Output the [x, y] coordinate of the center of the cell containing the given text.  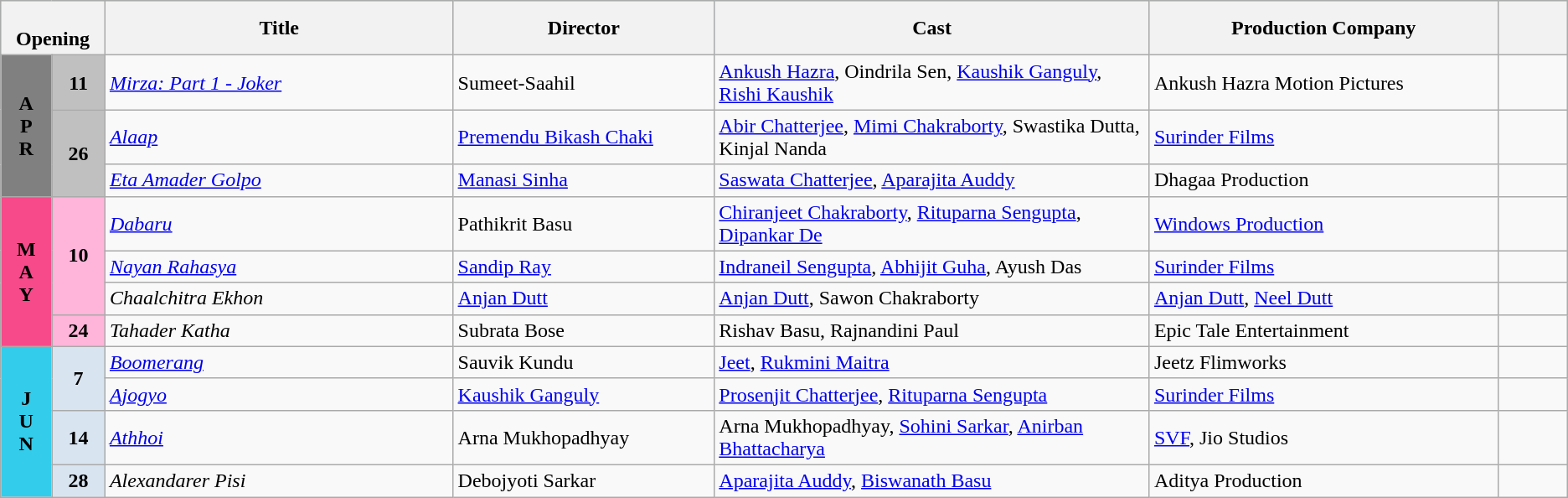
MAY [27, 272]
Prosenjit Chatterjee, Rituparna Sengupta [932, 394]
Arna Mukhopadhyay, Sohini Sarkar, Anirban Bhattacharya [932, 438]
Nayan Rahasya [279, 267]
Saswata Chatterjee, Aparajita Auddy [932, 180]
28 [79, 480]
Sumeet-Saahil [584, 82]
Opening [54, 29]
Debojyoti Sarkar [584, 480]
APR [27, 126]
26 [79, 153]
Sandip Ray [584, 267]
Chiranjeet Chakraborty, Rituparna Sengupta, Dipankar De [932, 223]
Anjan Dutt [584, 298]
14 [79, 438]
Ankush Hazra Motion Pictures [1323, 82]
Premendu Bikash Chaki [584, 137]
Sauvik Kundu [584, 362]
Rishav Basu, Rajnandini Paul [932, 330]
Production Company [1323, 29]
Aparajita Auddy, Biswanath Basu [932, 480]
SVF, Jio Studios [1323, 438]
11 [79, 82]
Eta Amader Golpo [279, 180]
Manasi Sinha [584, 180]
Title [279, 29]
10 [79, 255]
24 [79, 330]
Chaalchitra Ekhon [279, 298]
Kaushik Ganguly [584, 394]
Indraneil Sengupta, Abhijit Guha, Ayush Das [932, 267]
Ajogyo [279, 394]
Arna Mukhopadhyay [584, 438]
Ankush Hazra, Oindrila Sen, Kaushik Ganguly, Rishi Kaushik [932, 82]
Dhagaa Production [1323, 180]
Athhoi [279, 438]
Mirza: Part 1 - Joker [279, 82]
Pathikrit Basu [584, 223]
Jeet, Rukmini Maitra [932, 362]
Alaap [279, 137]
Windows Production [1323, 223]
Epic Tale Entertainment [1323, 330]
Anjan Dutt, Sawon Chakraborty [932, 298]
7 [79, 378]
Boomerang [279, 362]
Aditya Production [1323, 480]
Jeetz Flimworks [1323, 362]
Anjan Dutt, Neel Dutt [1323, 298]
Director [584, 29]
Abir Chatterjee, Mimi Chakraborty, Swastika Dutta, Kinjal Nanda [932, 137]
Subrata Bose [584, 330]
Dabaru [279, 223]
Alexandarer Pisi [279, 480]
Cast [932, 29]
Tahader Katha [279, 330]
JUN [27, 421]
